Extract the (x, y) coordinate from the center of the cell holding the provided text.  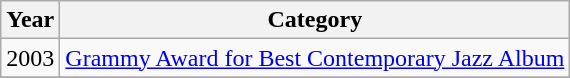
2003 (30, 58)
Year (30, 20)
Category (315, 20)
Grammy Award for Best Contemporary Jazz Album (315, 58)
